Scan for the cell matching the given text and deliver its (X, Y) coordinate at center. 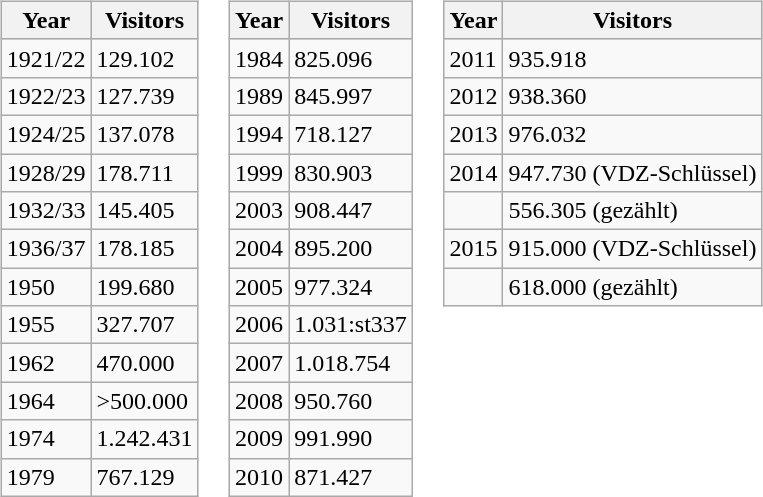
1974 (46, 439)
1999 (260, 173)
977.324 (351, 287)
618.000 (gezählt) (632, 287)
178.711 (144, 173)
1921/22 (46, 58)
1.018.754 (351, 363)
1922/23 (46, 96)
178.185 (144, 249)
2008 (260, 401)
1955 (46, 325)
845.997 (351, 96)
129.102 (144, 58)
1928/29 (46, 173)
950.760 (351, 401)
935.918 (632, 58)
767.129 (144, 477)
2006 (260, 325)
2013 (474, 134)
2011 (474, 58)
2007 (260, 363)
830.903 (351, 173)
908.447 (351, 211)
145.405 (144, 211)
1984 (260, 58)
2015 (474, 249)
1950 (46, 287)
1.031:st337 (351, 325)
2014 (474, 173)
947.730 (VDZ-Schlüssel) (632, 173)
1962 (46, 363)
825.096 (351, 58)
2010 (260, 477)
1.242.431 (144, 439)
915.000 (VDZ-Schlüssel) (632, 249)
199.680 (144, 287)
871.427 (351, 477)
327.707 (144, 325)
1979 (46, 477)
718.127 (351, 134)
895.200 (351, 249)
470.000 (144, 363)
1936/37 (46, 249)
556.305 (gezählt) (632, 211)
991.990 (351, 439)
2009 (260, 439)
1924/25 (46, 134)
2004 (260, 249)
1964 (46, 401)
2003 (260, 211)
2012 (474, 96)
1994 (260, 134)
2005 (260, 287)
1989 (260, 96)
976.032 (632, 134)
1932/33 (46, 211)
127.739 (144, 96)
137.078 (144, 134)
938.360 (632, 96)
>500.000 (144, 401)
